Scan for the cell matching the given text and deliver its [X, Y] coordinate at center. 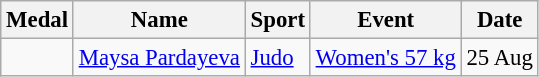
Maysa Pardayeva [159, 58]
Judo [278, 58]
Event [386, 20]
Name [159, 20]
Sport [278, 20]
25 Aug [500, 58]
Medal [38, 20]
Date [500, 20]
Women's 57 kg [386, 58]
